Determine the (x, y) coordinate at the center of the cell enclosing the given text.  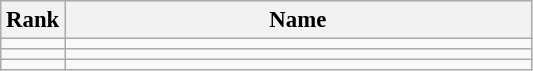
Name (298, 20)
Rank (33, 20)
